Find where the given text appears and provide that cell's center as [X, Y] coordinate. 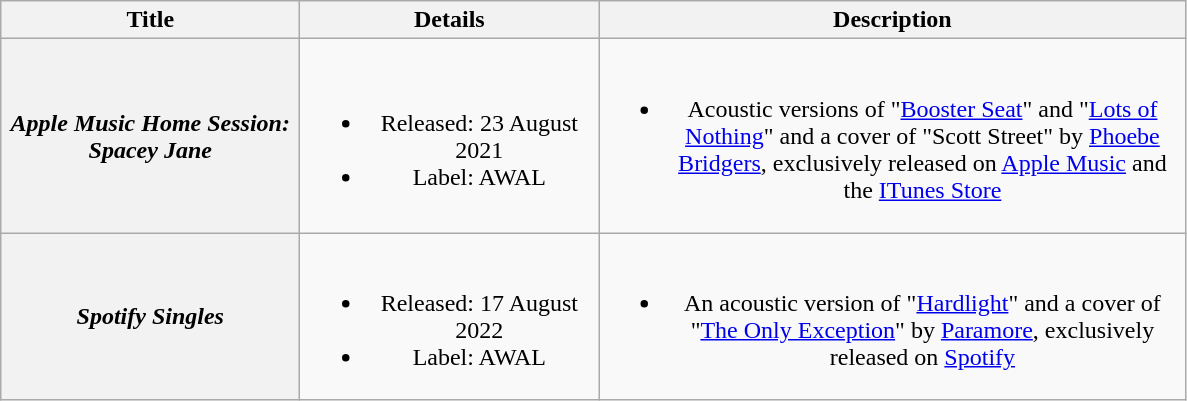
Details [450, 20]
Apple Music Home Session: Spacey Jane [150, 136]
Released: 23 August 2021Label: AWAL [450, 136]
Released: 17 August 2022Label: AWAL [450, 316]
Title [150, 20]
Description [892, 20]
An acoustic version of "Hardlight" and a cover of "The Only Exception" by Paramore, exclusively released on Spotify [892, 316]
Spotify Singles [150, 316]
